Provide the (X, Y) coordinate of the cell's center where the given text is located.  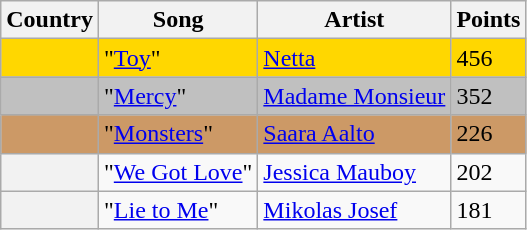
181 (488, 210)
"Monsters" (178, 134)
"We Got Love" (178, 172)
Madame Monsieur (354, 96)
Netta (354, 58)
Artist (354, 20)
Mikolas Josef (354, 210)
Points (488, 20)
"Lie to Me" (178, 210)
226 (488, 134)
"Toy" (178, 58)
456 (488, 58)
352 (488, 96)
Jessica Mauboy (354, 172)
"Mercy" (178, 96)
202 (488, 172)
Song (178, 20)
Country (50, 20)
Saara Aalto (354, 134)
